Capture the cell that displays the provided text and extract its [X, Y] central coordinate. 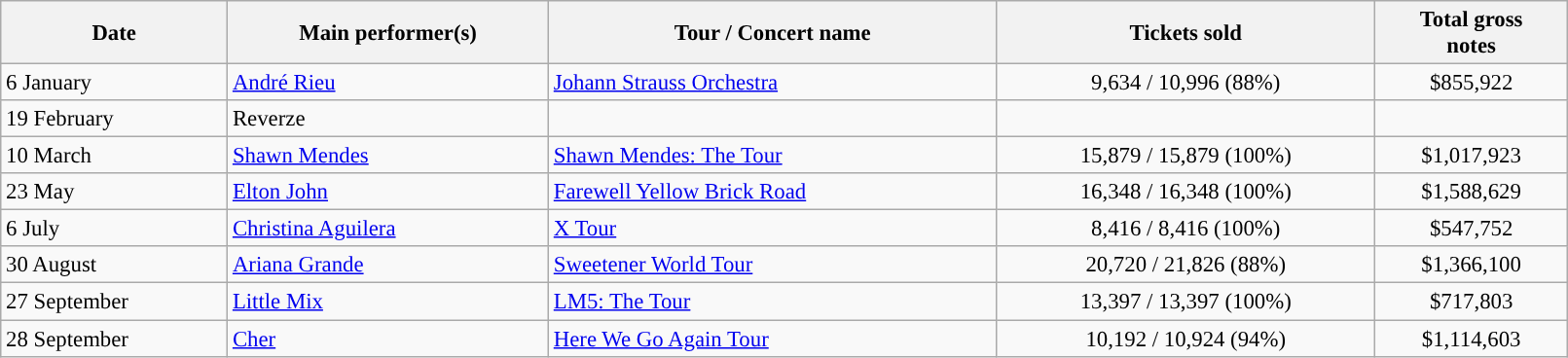
27 September [115, 302]
15,879 / 15,879 (100%) [1185, 156]
$855,922 [1471, 83]
Tickets sold [1185, 33]
20,720 / 21,826 (88%) [1185, 266]
Here We Go Again Tour [773, 339]
$1,114,603 [1471, 339]
LM5: The Tour [773, 302]
Shawn Mendes: The Tour [773, 156]
Main performer(s) [388, 33]
10 March [115, 156]
30 August [115, 266]
$1,017,923 [1471, 156]
Shawn Mendes [388, 156]
Date [115, 33]
Total grossnotes [1471, 33]
X Tour [773, 229]
$547,752 [1471, 229]
13,397 / 13,397 (100%) [1185, 302]
Ariana Grande [388, 266]
9,634 / 10,996 (88%) [1185, 83]
André Rieu [388, 83]
6 January [115, 83]
$717,803 [1471, 302]
Elton John [388, 192]
Sweetener World Tour [773, 266]
Little Mix [388, 302]
Christina Aguilera [388, 229]
19 February [115, 119]
8,416 / 8,416 (100%) [1185, 229]
Tour / Concert name [773, 33]
$1,366,100 [1471, 266]
10,192 / 10,924 (94%) [1185, 339]
6 July [115, 229]
Johann Strauss Orchestra [773, 83]
16,348 / 16,348 (100%) [1185, 192]
Farewell Yellow Brick Road [773, 192]
Cher [388, 339]
Reverze [388, 119]
28 September [115, 339]
$1,588,629 [1471, 192]
23 May [115, 192]
